Return the [x, y] coordinate for the center point of the cell that contains the specified text.  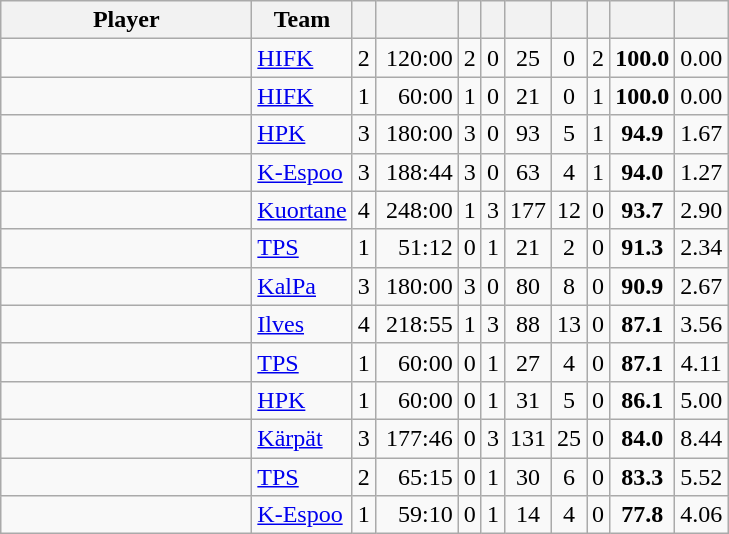
218:55 [416, 324]
14 [528, 515]
5.00 [702, 400]
248:00 [416, 210]
63 [528, 172]
4.06 [702, 515]
Kärpät [302, 438]
4.11 [702, 362]
59:10 [416, 515]
188:44 [416, 172]
80 [528, 286]
91.3 [642, 248]
8.44 [702, 438]
30 [528, 477]
94.0 [642, 172]
5.52 [702, 477]
88 [528, 324]
2.34 [702, 248]
94.9 [642, 134]
3.56 [702, 324]
120:00 [416, 58]
2.90 [702, 210]
177 [528, 210]
KalPa [302, 286]
1.27 [702, 172]
8 [568, 286]
84.0 [642, 438]
86.1 [642, 400]
12 [568, 210]
1.67 [702, 134]
93.7 [642, 210]
27 [528, 362]
93 [528, 134]
131 [528, 438]
51:12 [416, 248]
Team [302, 20]
2.67 [702, 286]
177:46 [416, 438]
Kuortane [302, 210]
31 [528, 400]
65:15 [416, 477]
77.8 [642, 515]
90.9 [642, 286]
13 [568, 324]
Ilves [302, 324]
83.3 [642, 477]
Player [126, 20]
6 [568, 477]
